Capture the cell that displays the provided text and extract its (X, Y) central coordinate. 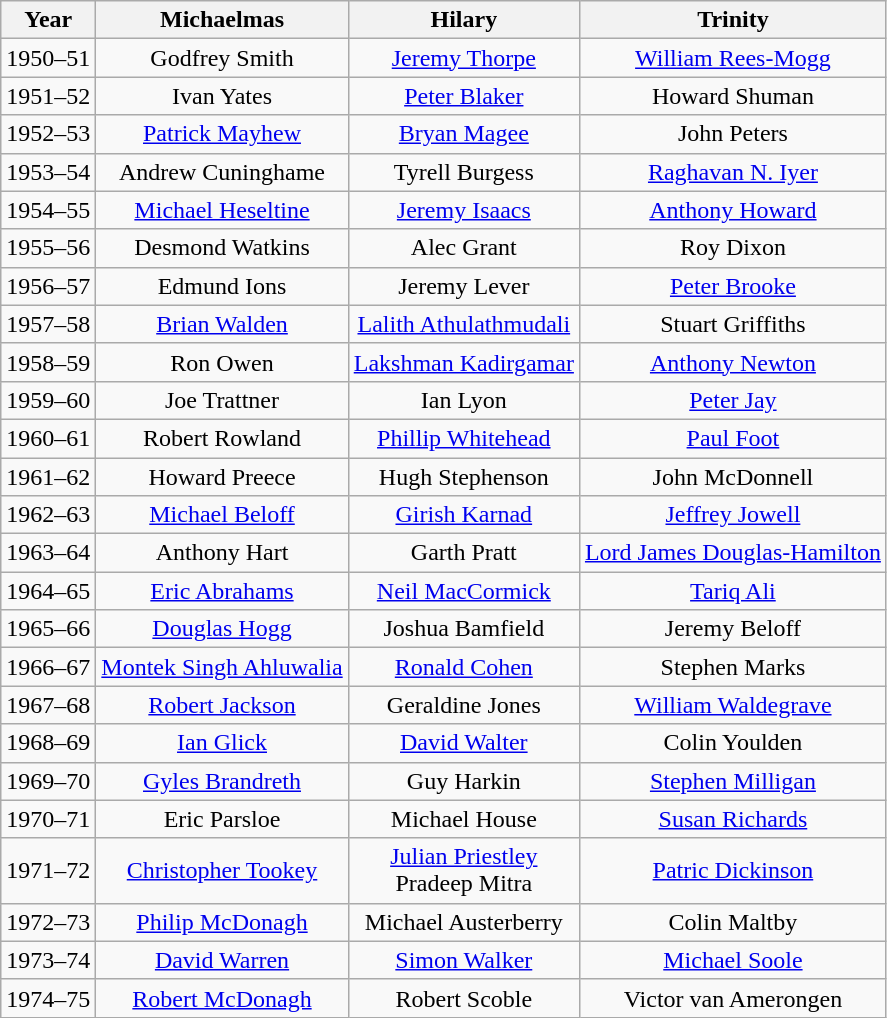
1961–62 (48, 477)
1956–57 (48, 286)
Howard Shuman (732, 96)
Victor van Amerongen (732, 998)
1970–71 (48, 819)
Roy Dixon (732, 248)
Howard Preece (222, 477)
1963–64 (48, 553)
John Peters (732, 134)
Ron Owen (222, 362)
1972–73 (48, 922)
Desmond Watkins (222, 248)
Ian Lyon (464, 400)
1964–65 (48, 591)
Paul Foot (732, 438)
Girish Karnad (464, 515)
Eric Abrahams (222, 591)
1955–56 (48, 248)
Joshua Bamfield (464, 629)
1969–70 (48, 781)
Robert Rowland (222, 438)
Montek Singh Ahluwalia (222, 667)
Stephen Milligan (732, 781)
Robert Scoble (464, 998)
Julian Priestley Pradeep Mitra (464, 870)
1957–58 (48, 324)
Robert McDonagh (222, 998)
Michael Beloff (222, 515)
Anthony Howard (732, 210)
1951–52 (48, 96)
Lakshman Kadirgamar (464, 362)
Michael Austerberry (464, 922)
Stephen Marks (732, 667)
Susan Richards (732, 819)
Jeffrey Jowell (732, 515)
Edmund Ions (222, 286)
Lalith Athulathmudali (464, 324)
1954–55 (48, 210)
Anthony Hart (222, 553)
Neil MacCormick (464, 591)
Andrew Cuninghame (222, 172)
David Walter (464, 743)
Joe Trattner (222, 400)
Jeremy Lever (464, 286)
Douglas Hogg (222, 629)
Brian Walden (222, 324)
David Warren (222, 960)
Lord James Douglas-Hamilton (732, 553)
William Waldegrave (732, 705)
Tariq Ali (732, 591)
1959–60 (48, 400)
Michaelmas (222, 20)
Michael House (464, 819)
Godfrey Smith (222, 58)
Garth Pratt (464, 553)
1953–54 (48, 172)
1952–53 (48, 134)
Bryan Magee (464, 134)
1950–51 (48, 58)
Christopher Tookey (222, 870)
Gyles Brandreth (222, 781)
Hilary (464, 20)
Stuart Griffiths (732, 324)
Simon Walker (464, 960)
1974–75 (48, 998)
Raghavan N. Iyer (732, 172)
Tyrell Burgess (464, 172)
Robert Jackson (222, 705)
Michael Heseltine (222, 210)
Guy Harkin (464, 781)
1962–63 (48, 515)
Phillip Whitehead (464, 438)
1968–69 (48, 743)
Ronald Cohen (464, 667)
Eric Parsloe (222, 819)
Michael Soole (732, 960)
Alec Grant (464, 248)
1966–67 (48, 667)
1965–66 (48, 629)
Colin Youlden (732, 743)
Trinity (732, 20)
Peter Jay (732, 400)
Hugh Stephenson (464, 477)
Geraldine Jones (464, 705)
Jeremy Beloff (732, 629)
Ian Glick (222, 743)
Anthony Newton (732, 362)
John McDonnell (732, 477)
Patrick Mayhew (222, 134)
Year (48, 20)
1958–59 (48, 362)
Jeremy Thorpe (464, 58)
Peter Brooke (732, 286)
William Rees-Mogg (732, 58)
Peter Blaker (464, 96)
Colin Maltby (732, 922)
Philip McDonagh (222, 922)
Jeremy Isaacs (464, 210)
1973–74 (48, 960)
1971–72 (48, 870)
Ivan Yates (222, 96)
1960–61 (48, 438)
1967–68 (48, 705)
Patric Dickinson (732, 870)
